Provide the (X, Y) coordinate of the cell's center where the given text is located.  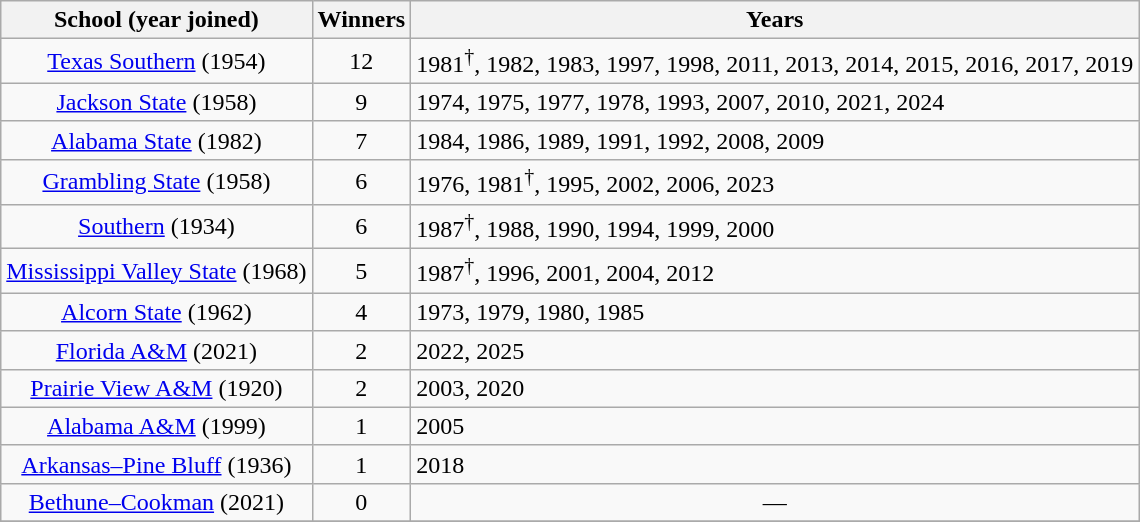
9 (362, 102)
5 (362, 272)
Alcorn State (1962) (156, 312)
1974, 1975, 1977, 1978, 1993, 2007, 2010, 2021, 2024 (775, 102)
1981†, 1982, 1983, 1997, 1998, 2011, 2013, 2014, 2015, 2016, 2017, 2019 (775, 62)
School (year joined) (156, 20)
Mississippi Valley State (1968) (156, 272)
2005 (775, 426)
1987†, 1988, 1990, 1994, 1999, 2000 (775, 226)
2003, 2020 (775, 388)
Grambling State (1958) (156, 182)
1976, 1981†, 1995, 2002, 2006, 2023 (775, 182)
2022, 2025 (775, 350)
Years (775, 20)
0 (362, 502)
Alabama A&M (1999) (156, 426)
1984, 1986, 1989, 1991, 1992, 2008, 2009 (775, 140)
Jackson State (1958) (156, 102)
Texas Southern (1954) (156, 62)
4 (362, 312)
1973, 1979, 1980, 1985 (775, 312)
Florida A&M (2021) (156, 350)
Winners (362, 20)
2018 (775, 464)
1987†, 1996, 2001, 2004, 2012 (775, 272)
12 (362, 62)
Southern (1934) (156, 226)
7 (362, 140)
— (775, 502)
Arkansas–Pine Bluff (1936) (156, 464)
Bethune–Cookman (2021) (156, 502)
Prairie View A&M (1920) (156, 388)
Alabama State (1982) (156, 140)
